Identify which cell holds the provided text, then report its [X, Y] central coordinate. 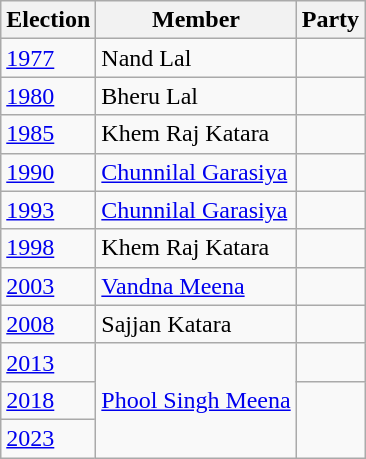
2008 [48, 324]
Election [48, 20]
1993 [48, 210]
Phool Singh Meena [196, 400]
2023 [48, 438]
Nand Lal [196, 58]
1980 [48, 96]
1998 [48, 248]
1990 [48, 172]
Vandna Meena [196, 286]
Party [330, 20]
Bheru Lal [196, 96]
1977 [48, 58]
2013 [48, 362]
2003 [48, 286]
1985 [48, 134]
Member [196, 20]
2018 [48, 400]
Sajjan Katara [196, 324]
